For the text-containing cell, return its midpoint in (x, y) coordinate format. 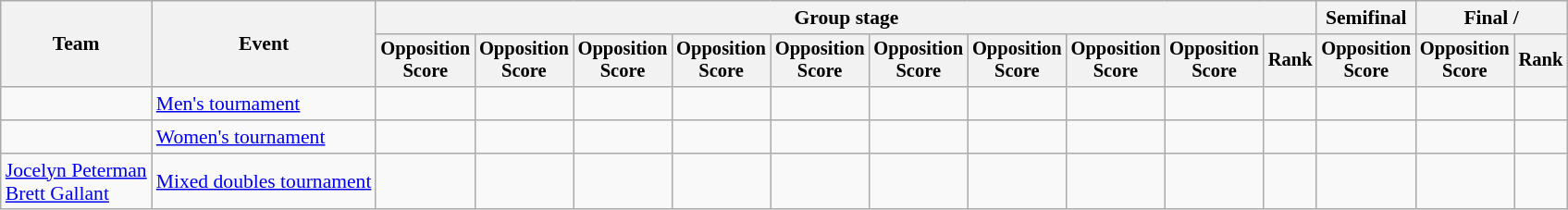
Men's tournament (265, 104)
Final / (1491, 18)
Team (76, 44)
Event (265, 44)
Semifinal (1365, 18)
Women's tournament (265, 137)
Jocelyn PetermanBrett Gallant (76, 181)
Group stage (846, 18)
Mixed doubles tournament (265, 181)
